From the cell containing the given text, extract its center point as [x, y] coordinate. 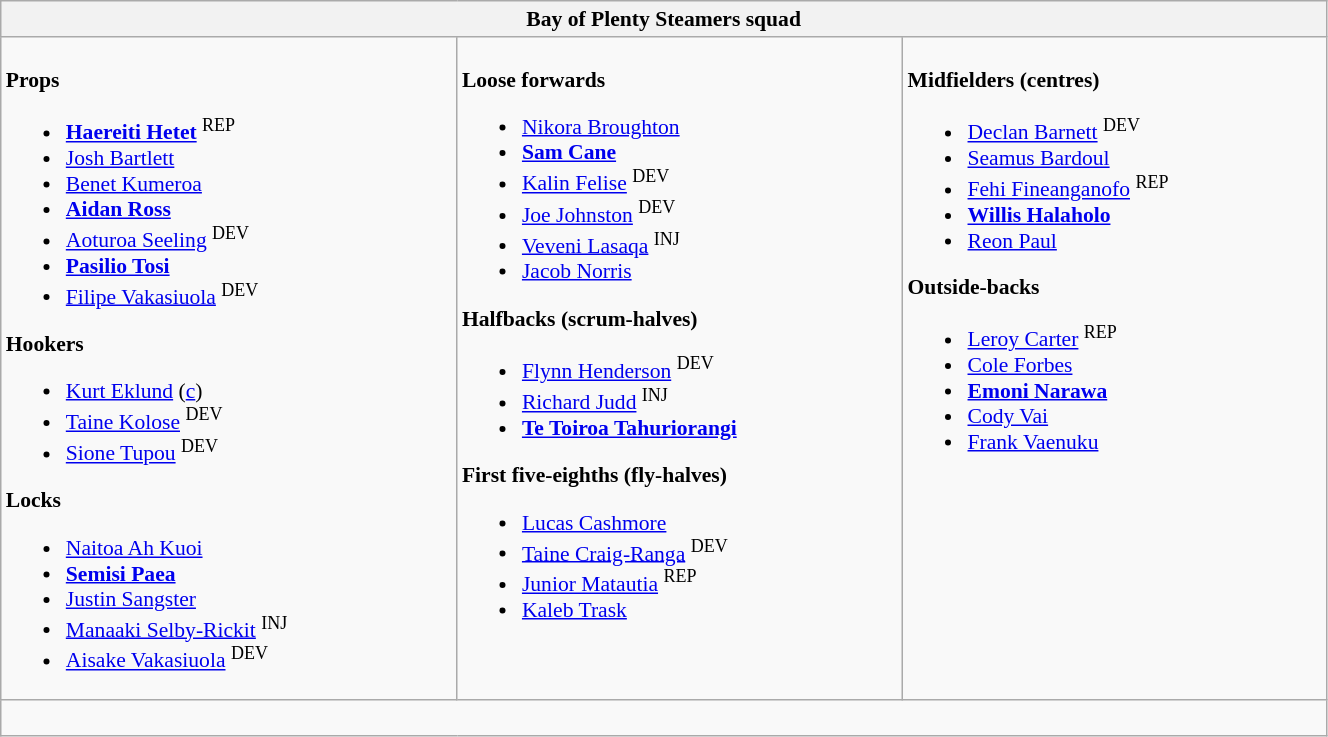
Bay of Plenty Steamers squad [664, 19]
